Extract the [X, Y] coordinate from the center of the cell holding the provided text.  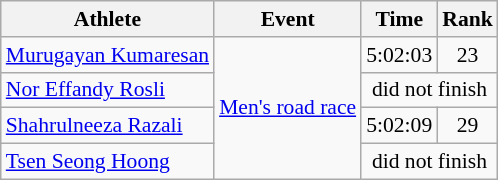
Murugayan Kumaresan [108, 55]
Men's road race [288, 108]
5:02:09 [399, 126]
Rank [468, 19]
Shahrulneeza Razali [108, 126]
29 [468, 126]
Athlete [108, 19]
Time [399, 19]
Tsen Seong Hoong [108, 162]
Event [288, 19]
Nor Effandy Rosli [108, 90]
5:02:03 [399, 55]
23 [468, 55]
